Determine the (x, y) coordinate at the center of the cell enclosing the given text.  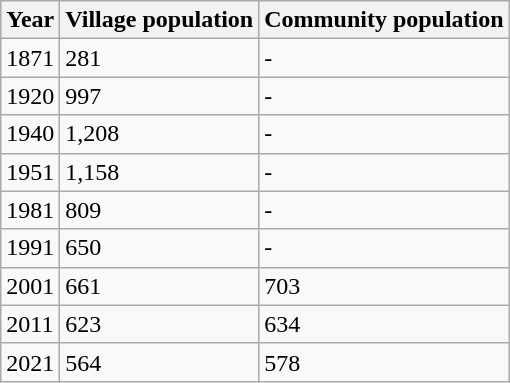
1940 (30, 134)
1951 (30, 172)
661 (160, 286)
2011 (30, 324)
623 (160, 324)
634 (384, 324)
809 (160, 210)
2021 (30, 362)
2001 (30, 286)
1,158 (160, 172)
Village population (160, 20)
Year (30, 20)
997 (160, 96)
578 (384, 362)
564 (160, 362)
281 (160, 58)
650 (160, 248)
703 (384, 286)
Community population (384, 20)
1871 (30, 58)
1981 (30, 210)
1920 (30, 96)
1,208 (160, 134)
1991 (30, 248)
